Output the [x, y] coordinate of the center of the cell containing the given text.  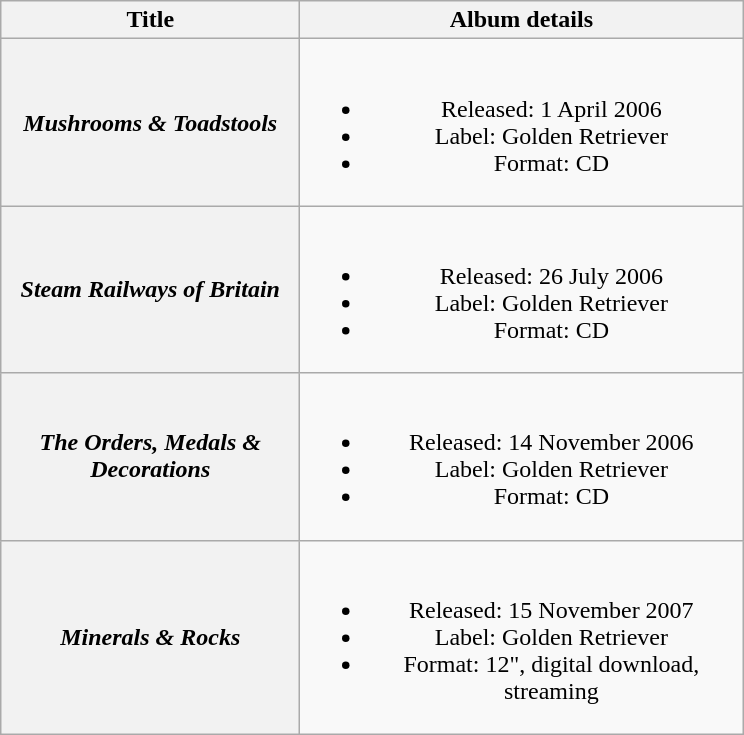
Title [150, 20]
Released: 1 April 2006Label: Golden RetrieverFormat: CD [522, 122]
Released: 15 November 2007Label: Golden RetrieverFormat: 12", digital download, streaming [522, 637]
Minerals & Rocks [150, 637]
The Orders, Medals & Decorations [150, 456]
Released: 26 July 2006Label: Golden RetrieverFormat: CD [522, 290]
Released: 14 November 2006Label: Golden RetrieverFormat: CD [522, 456]
Steam Railways of Britain [150, 290]
Mushrooms & Toadstools [150, 122]
Album details [522, 20]
